Return [x, y] of the center of cell containing provided text 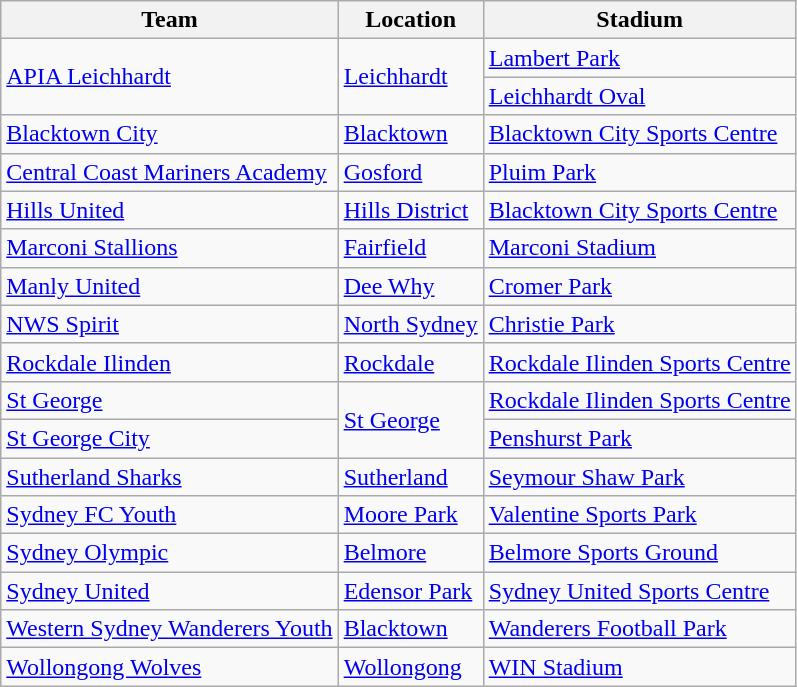
Lambert Park [640, 58]
Belmore [410, 553]
Sydney United [170, 591]
Wanderers Football Park [640, 629]
Christie Park [640, 324]
Wollongong Wolves [170, 667]
Location [410, 20]
Hills District [410, 210]
Western Sydney Wanderers Youth [170, 629]
Leichhardt Oval [640, 96]
Sydney United Sports Centre [640, 591]
Moore Park [410, 515]
Fairfield [410, 248]
Leichhardt [410, 77]
Marconi Stallions [170, 248]
NWS Spirit [170, 324]
Belmore Sports Ground [640, 553]
Sutherland Sharks [170, 477]
WIN Stadium [640, 667]
Rockdale Ilinden [170, 362]
Rockdale [410, 362]
Sydney Olympic [170, 553]
Central Coast Mariners Academy [170, 172]
Marconi Stadium [640, 248]
APIA Leichhardt [170, 77]
Wollongong [410, 667]
Dee Why [410, 286]
Seymour Shaw Park [640, 477]
Gosford [410, 172]
North Sydney [410, 324]
Valentine Sports Park [640, 515]
Stadium [640, 20]
Team [170, 20]
Cromer Park [640, 286]
Manly United [170, 286]
St George City [170, 438]
Sydney FC Youth [170, 515]
Pluim Park [640, 172]
Hills United [170, 210]
Edensor Park [410, 591]
Penshurst Park [640, 438]
Blacktown City [170, 134]
Sutherland [410, 477]
